Output the [X, Y] coordinate of the center of the cell containing the given text.  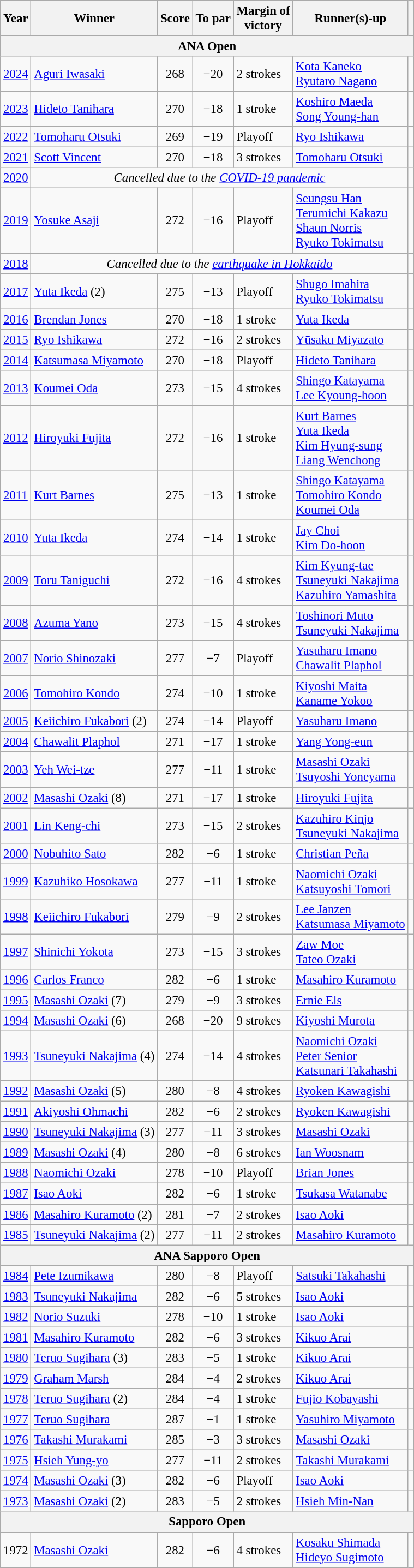
Masashi Ozaki (3) [94, 1481]
−19 [213, 137]
Jay Choi Kim Do-hoon [350, 538]
Kota Kaneko Ryutaro Nagano [350, 74]
2002 [16, 798]
5 strokes [263, 1296]
Yosuke Asaji [94, 220]
Teruo Sugihara (2) [94, 1399]
1992 [16, 1091]
Year [16, 19]
2015 [16, 339]
Runner(s)-up [350, 19]
Fujio Kobayashi [350, 1399]
Scott Vincent [94, 158]
Aguri Iwasaki [94, 74]
9 strokes [263, 1021]
Teruo Sugihara (3) [94, 1358]
Shugo Imahira Ryuko Tokimatsu [350, 291]
Yasuharu Imano [350, 721]
281 [176, 1214]
2021 [16, 158]
2008 [16, 623]
Yasuharu Imano Chawalit Plaphol [350, 658]
Chawalit Plaphol [94, 742]
Katsumasa Miyamoto [94, 360]
1986 [16, 1214]
Azuma Yano [94, 623]
Ernie Els [350, 1000]
1982 [16, 1317]
1977 [16, 1420]
Kiyoshi Maita Kaname Yokoo [350, 694]
1995 [16, 1000]
Kurt Barnes Yuta Ikeda Kim Hyung-sung Liang Wenchong [350, 438]
Masashi Ozaki (6) [94, 1021]
Kosaku Shimada Hideyo Sugimoto [350, 1549]
1988 [16, 1174]
Norio Suzuki [94, 1317]
Masahiro Kuramoto (2) [94, 1214]
1972 [16, 1549]
Hsieh Yung-yo [94, 1461]
Naomichi Ozaki Katsuyoshi Tomori [350, 882]
2013 [16, 388]
Masashi Ozaki (8) [94, 798]
−3 [213, 1440]
Seungsu Han Terumichi Kakazu Shaun Norris Ryuko Tokimatsu [350, 220]
1981 [16, 1337]
Keiichiro Fukabori (2) [94, 721]
Cancelled due to the COVID-19 pandemic [219, 178]
2024 [16, 74]
Koumei Oda [94, 388]
Keiichiro Fukabori [94, 917]
2007 [16, 658]
2019 [16, 220]
Brian Jones [350, 1174]
2017 [16, 291]
2004 [16, 742]
Koshiro Maeda Song Young-han [350, 109]
Lee Janzen Katsumasa Miyamoto [350, 917]
Kazuhiko Hosokawa [94, 882]
Ian Woosnam [350, 1153]
2001 [16, 826]
Shingo Katayama Tomohiro Kondo Koumei Oda [350, 495]
Cancelled due to the earthquake in Hokkaido [219, 264]
Yeh Wei-tze [94, 770]
2005 [16, 721]
Kurt Barnes [94, 495]
Tomohiro Kondo [94, 694]
1979 [16, 1378]
2010 [16, 538]
2014 [16, 360]
1999 [16, 882]
2011 [16, 495]
Pete Izumikawa [94, 1276]
1991 [16, 1112]
Norio Shinozaki [94, 658]
Toru Taniguchi [94, 580]
Tsuneyuki Nakajima (3) [94, 1132]
Hsieh Min-Nan [350, 1501]
Masashi Ozaki (5) [94, 1091]
1987 [16, 1194]
Masashi Ozaki Tsuyoshi Yoneyama [350, 770]
285 [176, 1440]
Shinichi Yokota [94, 951]
1989 [16, 1153]
ANA Open [207, 46]
Shingo Katayama Lee Kyoung-hoon [350, 388]
1983 [16, 1296]
Yūsaku Miyazato [350, 339]
2018 [16, 264]
Carlos Franco [94, 980]
1998 [16, 917]
Kiyoshi Murota [350, 1021]
Masashi Ozaki (2) [94, 1501]
Yasuhiro Miyamoto [350, 1420]
2023 [16, 109]
1984 [16, 1276]
2000 [16, 853]
Toshinori Muto Tsuneyuki Nakajima [350, 623]
1980 [16, 1358]
Lin Keng-chi [94, 826]
2016 [16, 319]
Akiyoshi Ohmachi [94, 1112]
Zaw Moe Tateo Ozaki [350, 951]
2022 [16, 137]
Yang Yong-eun [350, 742]
1975 [16, 1461]
1973 [16, 1501]
Naomichi Ozaki Peter Senior Katsunari Takahashi [350, 1056]
Teruo Sugihara [94, 1420]
−1 [213, 1420]
Kim Kyung-tae Tsuneyuki Nakajima Kazuhiro Yamashita [350, 580]
Tsuneyuki Nakajima (4) [94, 1056]
1985 [16, 1235]
269 [176, 137]
2020 [16, 178]
Kazuhiro Kinjo Tsuneyuki Nakajima [350, 826]
Graham Marsh [94, 1378]
Tsuneyuki Nakajima [94, 1296]
1990 [16, 1132]
287 [176, 1420]
ANA Sapporo Open [207, 1255]
Naomichi Ozaki [94, 1174]
Christian Peña [350, 853]
6 strokes [263, 1153]
Satsuki Takahashi [350, 1276]
2006 [16, 694]
1994 [16, 1021]
Sapporo Open [207, 1522]
1996 [16, 980]
Tsukasa Watanabe [350, 1194]
2012 [16, 438]
To par [213, 19]
1993 [16, 1056]
Winner [94, 19]
1997 [16, 951]
1978 [16, 1399]
Masashi Ozaki (7) [94, 1000]
Masashi Ozaki (4) [94, 1153]
Yuta Ikeda (2) [94, 291]
Brendan Jones [94, 319]
1974 [16, 1481]
2003 [16, 770]
Margin ofvictory [263, 19]
Nobuhito Sato [94, 853]
Tsuneyuki Nakajima (2) [94, 1235]
1976 [16, 1440]
Score [176, 19]
2009 [16, 580]
